Find where the given text appears and provide that cell's center as (X, Y) coordinate. 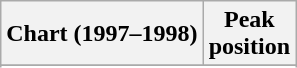
Peakposition (249, 34)
Chart (1997–1998) (102, 34)
